Capture the cell that displays the provided text and extract its (X, Y) central coordinate. 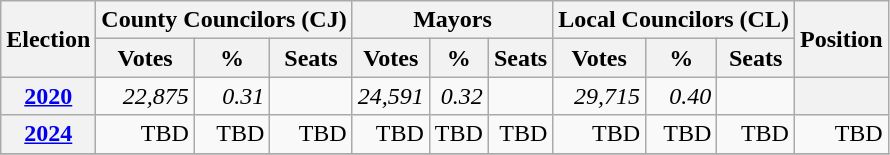
Mayors (452, 20)
24,591 (390, 96)
Local Councilors (CL) (674, 20)
0.31 (232, 96)
0.40 (682, 96)
Position (841, 39)
Election (48, 39)
22,875 (146, 96)
2024 (48, 134)
2020 (48, 96)
0.32 (458, 96)
29,715 (600, 96)
County Councilors (CJ) (224, 20)
